Provide the (X, Y) coordinate of the cell's center where the given text is located.  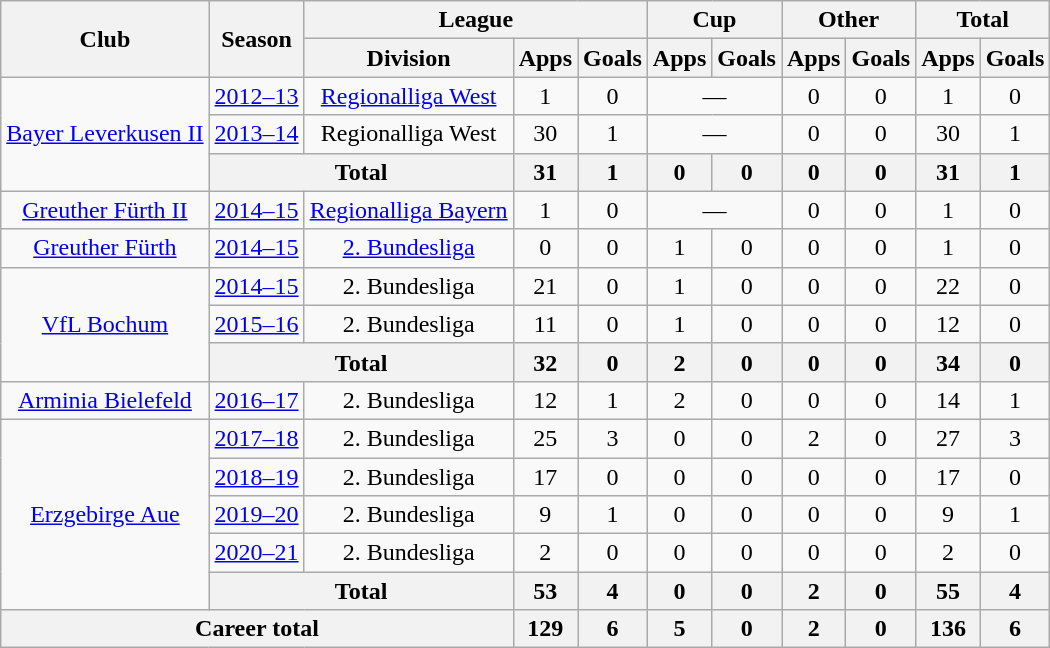
22 (948, 286)
Division (408, 58)
Bayer Leverkusen II (105, 134)
Season (256, 39)
34 (948, 362)
11 (545, 324)
2016–17 (256, 400)
2020–21 (256, 553)
55 (948, 591)
Career total (257, 629)
32 (545, 362)
27 (948, 438)
Arminia Bielefeld (105, 400)
League (476, 20)
2019–20 (256, 515)
Erzgebirge Aue (105, 514)
Other (849, 20)
136 (948, 629)
2012–13 (256, 96)
2015–16 (256, 324)
Regionalliga Bayern (408, 210)
5 (679, 629)
2018–19 (256, 477)
14 (948, 400)
Greuther Fürth (105, 248)
2013–14 (256, 134)
Club (105, 39)
25 (545, 438)
53 (545, 591)
Greuther Fürth II (105, 210)
Cup (714, 20)
129 (545, 629)
VfL Bochum (105, 324)
21 (545, 286)
2017–18 (256, 438)
